Identify which cell holds the provided text, then report its [X, Y] central coordinate. 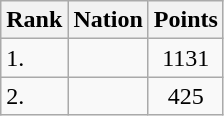
1. [34, 58]
1131 [186, 58]
425 [186, 96]
Points [186, 20]
Nation [108, 20]
Rank [34, 20]
2. [34, 96]
